Output the (x, y) coordinate of the center of the cell containing the given text.  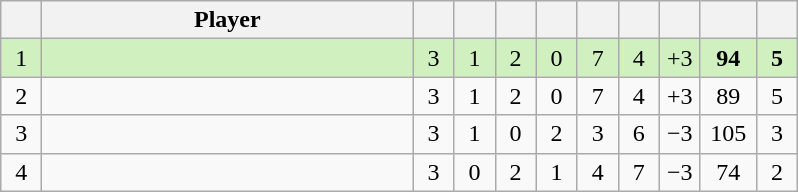
94 (728, 58)
6 (638, 134)
74 (728, 172)
Player (228, 20)
105 (728, 134)
89 (728, 96)
